Determine the [x, y] coordinate at the center of the cell enclosing the given text.  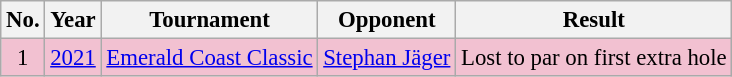
Emerald Coast Classic [210, 58]
Stephan Jäger [387, 58]
Opponent [387, 20]
1 [23, 58]
Year [73, 20]
Result [594, 20]
Tournament [210, 20]
Lost to par on first extra hole [594, 58]
2021 [73, 58]
No. [23, 20]
